Locate the cell with the specified text and output its [x, y] center coordinate. 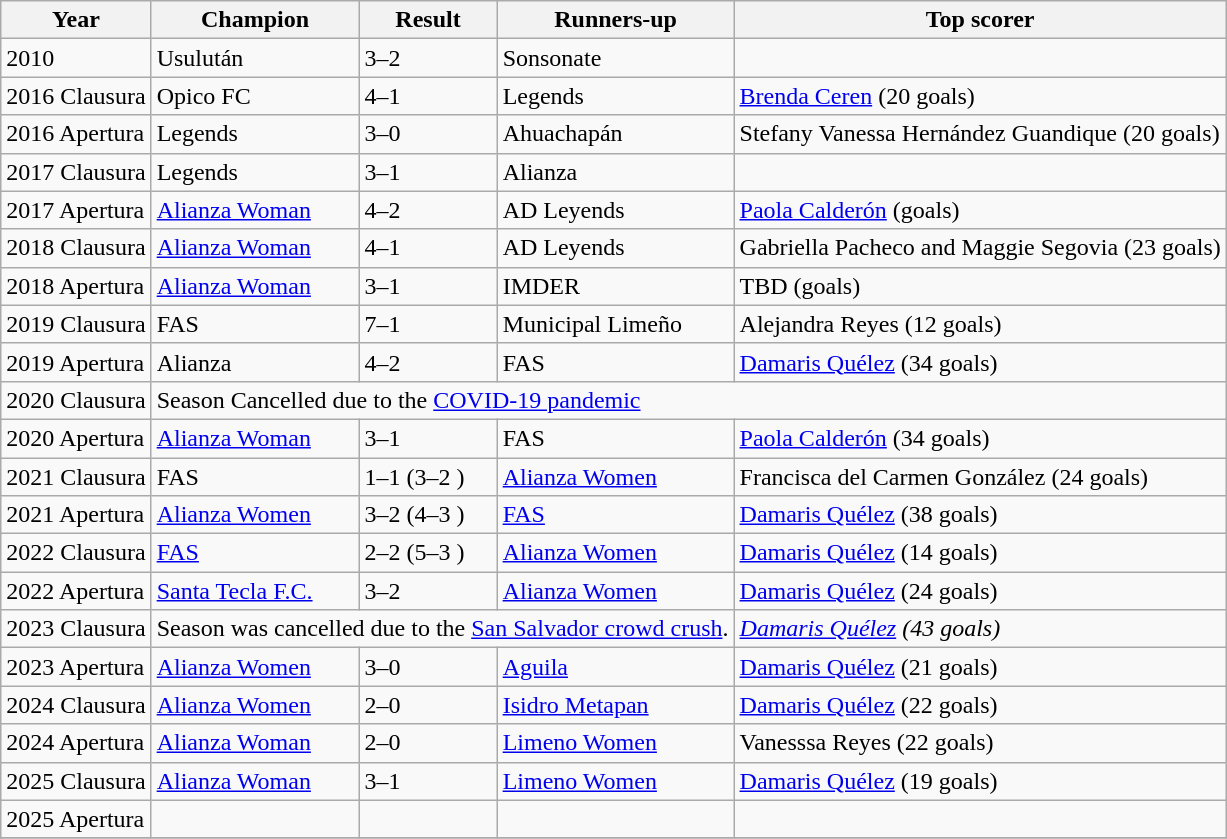
Vanesssa Reyes (22 goals) [980, 743]
TBD (goals) [980, 286]
2025 Clausura [76, 781]
2016 Apertura [76, 134]
2–2 (5–3 ) [428, 553]
Municipal Limeño [616, 324]
Damaris Quélez (19 goals) [980, 781]
2020 Clausura [76, 400]
2017 Apertura [76, 210]
2022 Apertura [76, 591]
Damaris Quélez (14 goals) [980, 553]
Usulután [255, 58]
2022 Clausura [76, 553]
Damaris Quélez (38 goals) [980, 515]
Season was cancelled due to the San Salvador crowd crush. [442, 629]
Damaris Quélez (22 goals) [980, 705]
Damaris Quélez (43 goals) [980, 629]
2010 [76, 58]
3–2 (4–3 ) [428, 515]
2018 Apertura [76, 286]
2016 Clausura [76, 96]
Damaris Quélez (34 goals) [980, 362]
2021 Apertura [76, 515]
2020 Apertura [76, 438]
Alejandra Reyes (12 goals) [980, 324]
Damaris Quélez (21 goals) [980, 667]
2024 Clausura [76, 705]
2024 Apertura [76, 743]
2023 Clausura [76, 629]
Santa Tecla F.C. [255, 591]
2019 Apertura [76, 362]
Ahuachapán [616, 134]
Sonsonate [616, 58]
2019 Clausura [76, 324]
Year [76, 20]
7–1 [428, 324]
Top scorer [980, 20]
Isidro Metapan [616, 705]
Damaris Quélez (24 goals) [980, 591]
Stefany Vanessa Hernández Guandique (20 goals) [980, 134]
Francisca del Carmen González (24 goals) [980, 477]
1–1 (3–2 ) [428, 477]
2023 Apertura [76, 667]
Opico FC [255, 96]
2017 Clausura [76, 172]
Gabriella Pacheco and Maggie Segovia (23 goals) [980, 248]
2025 Apertura [76, 819]
Brenda Ceren (20 goals) [980, 96]
Paola Calderón (34 goals) [980, 438]
Runners-up [616, 20]
2018 Clausura [76, 248]
Aguila [616, 667]
Result [428, 20]
IMDER [616, 286]
Champion [255, 20]
Season Cancelled due to the COVID-19 pandemic [688, 400]
2021 Clausura [76, 477]
Paola Calderón (goals) [980, 210]
